Search for the cell housing the specified text and yield its (x, y) center coordinate. 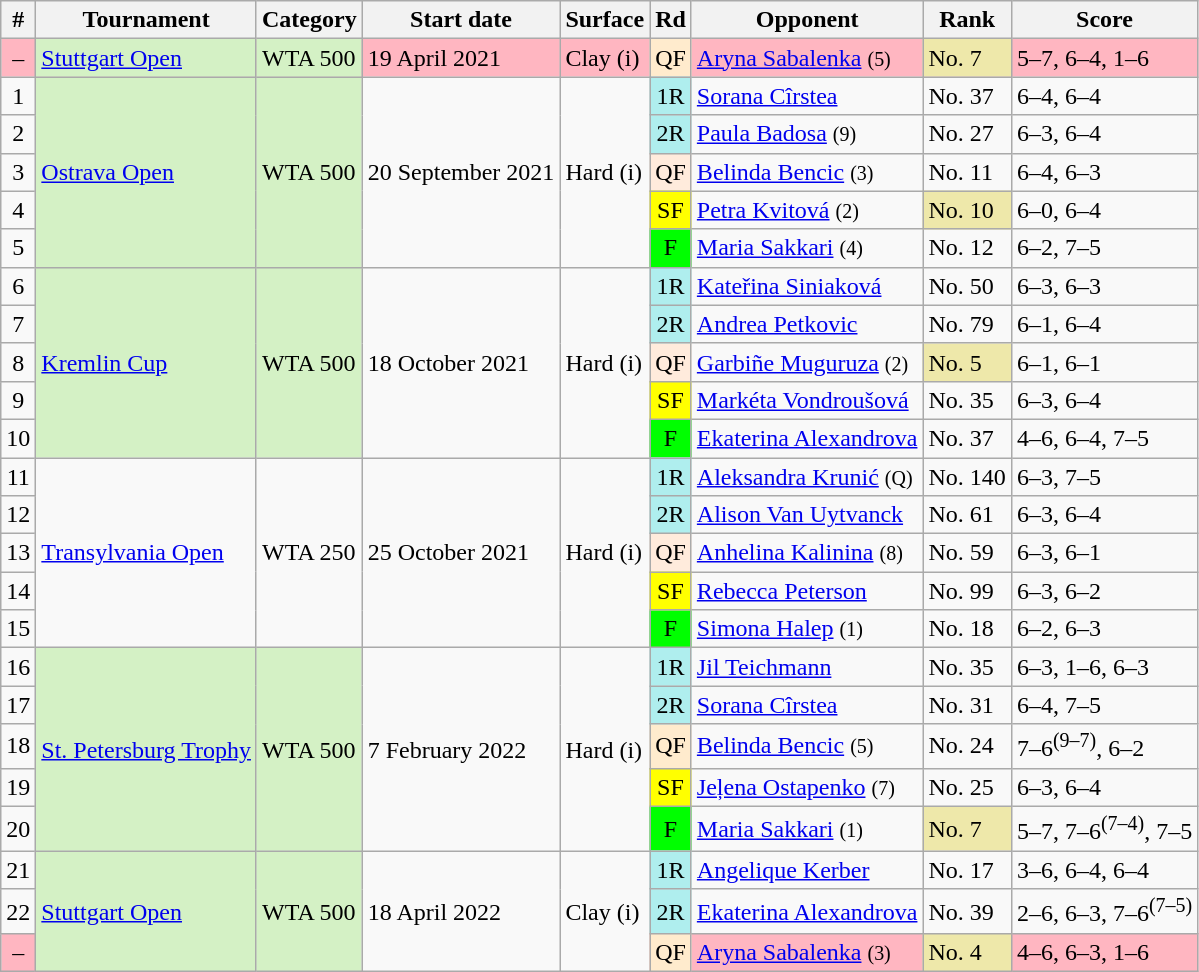
No. 27 (967, 134)
6–3, 1–6, 6–3 (1104, 667)
6–3, 6–1 (1104, 553)
No. 31 (967, 705)
18 (18, 746)
Maria Sakkari (1) (807, 830)
6–2, 6–3 (1104, 629)
16 (18, 667)
No. 17 (967, 870)
Kateřina Siniaková (807, 286)
No. 10 (967, 210)
Jeļena Ostapenko (7) (807, 787)
6–2, 7–5 (1104, 248)
12 (18, 515)
Surface (605, 20)
6–3, 6–3 (1104, 286)
17 (18, 705)
14 (18, 591)
Markéta Vondroušová (807, 400)
4–6, 6–3, 1–6 (1104, 953)
Aleksandra Krunić (Q) (807, 477)
No. 24 (967, 746)
Rd (671, 20)
5–7, 6–4, 1–6 (1104, 58)
20 September 2021 (461, 172)
6–1, 6–4 (1104, 324)
6–4, 7–5 (1104, 705)
No. 25 (967, 787)
6–3, 6–2 (1104, 591)
4 (18, 210)
No. 50 (967, 286)
6–1, 6–1 (1104, 362)
Maria Sakkari (4) (807, 248)
19 April 2021 (461, 58)
No. 5 (967, 362)
15 (18, 629)
7–6(9–7), 6–2 (1104, 746)
25 October 2021 (461, 553)
# (18, 20)
18 October 2021 (461, 362)
Kremlin Cup (146, 362)
Score (1104, 20)
22 (18, 912)
No. 4 (967, 953)
6 (18, 286)
No. 61 (967, 515)
4–6, 6–4, 7–5 (1104, 438)
7 February 2022 (461, 750)
No. 11 (967, 172)
Ostrava Open (146, 172)
20 (18, 830)
Simona Halep (1) (807, 629)
Tournament (146, 20)
6–3, 7–5 (1104, 477)
Opponent (807, 20)
Rank (967, 20)
Aryna Sabalenka (3) (807, 953)
Paula Badosa (9) (807, 134)
Transylvania Open (146, 553)
No. 79 (967, 324)
1 (18, 96)
5–7, 7–6(7–4), 7–5 (1104, 830)
10 (18, 438)
6–0, 6–4 (1104, 210)
Garbiñe Muguruza (2) (807, 362)
No. 39 (967, 912)
13 (18, 553)
WTA 250 (309, 553)
3–6, 6–4, 6–4 (1104, 870)
Aryna Sabalenka (5) (807, 58)
3 (18, 172)
8 (18, 362)
11 (18, 477)
Start date (461, 20)
Jil Teichmann (807, 667)
2 (18, 134)
Angelique Kerber (807, 870)
Anhelina Kalinina (8) (807, 553)
Belinda Bencic (3) (807, 172)
19 (18, 787)
21 (18, 870)
6–4, 6–3 (1104, 172)
No. 140 (967, 477)
No. 59 (967, 553)
Andrea Petkovic (807, 324)
2–6, 6–3, 7–6(7–5) (1104, 912)
No. 99 (967, 591)
Rebecca Peterson (807, 591)
5 (18, 248)
St. Petersburg Trophy (146, 750)
9 (18, 400)
Belinda Bencic (5) (807, 746)
Petra Kvitová (2) (807, 210)
6–4, 6–4 (1104, 96)
No. 18 (967, 629)
No. 12 (967, 248)
18 April 2022 (461, 912)
7 (18, 324)
Category (309, 20)
Alison Van Uytvanck (807, 515)
